Identify which cell holds the provided text, then report its [X, Y] central coordinate. 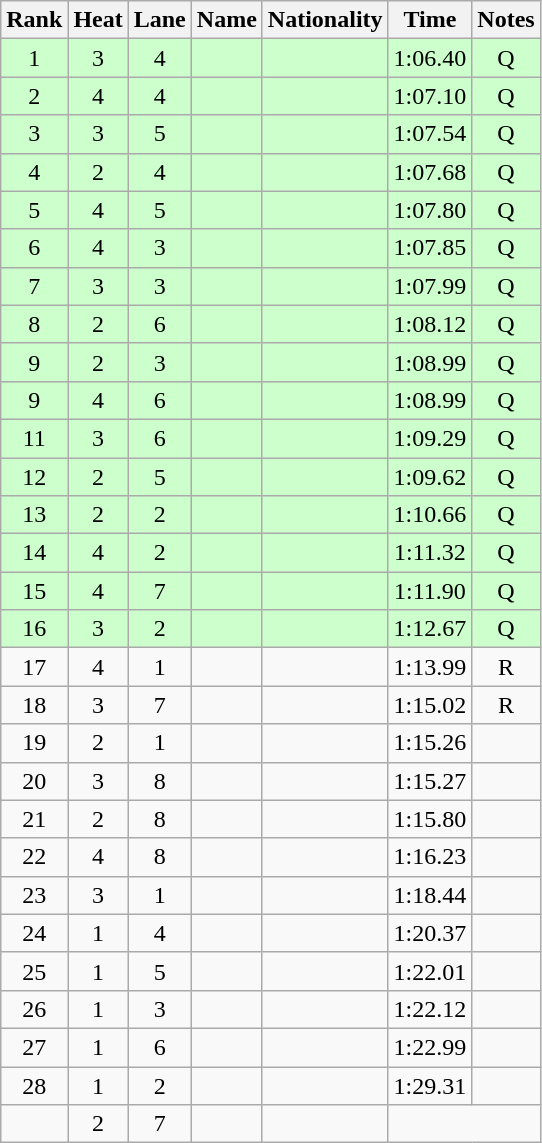
11 [34, 438]
14 [34, 553]
20 [34, 781]
15 [34, 591]
Time [430, 20]
1:18.44 [430, 895]
Nationality [325, 20]
1:15.27 [430, 781]
1:16.23 [430, 857]
1:06.40 [430, 58]
1:15.26 [430, 743]
1:11.32 [430, 553]
Rank [34, 20]
1:13.99 [430, 667]
18 [34, 705]
1:11.90 [430, 591]
22 [34, 857]
27 [34, 1047]
12 [34, 477]
1:15.02 [430, 705]
1:22.01 [430, 971]
28 [34, 1085]
25 [34, 971]
Notes [506, 20]
1:07.80 [430, 210]
1:20.37 [430, 933]
1:07.85 [430, 248]
23 [34, 895]
1:12.67 [430, 629]
1:09.62 [430, 477]
1:08.12 [430, 324]
1:07.54 [430, 134]
26 [34, 1009]
Heat [98, 20]
19 [34, 743]
1:07.10 [430, 96]
1:07.68 [430, 172]
Lane [160, 20]
1:09.29 [430, 438]
1:15.80 [430, 819]
1:29.31 [430, 1085]
1:10.66 [430, 515]
1:22.12 [430, 1009]
24 [34, 933]
21 [34, 819]
1:22.99 [430, 1047]
Name [226, 20]
13 [34, 515]
1:07.99 [430, 286]
16 [34, 629]
17 [34, 667]
